Identify which cell holds the provided text, then report its (X, Y) central coordinate. 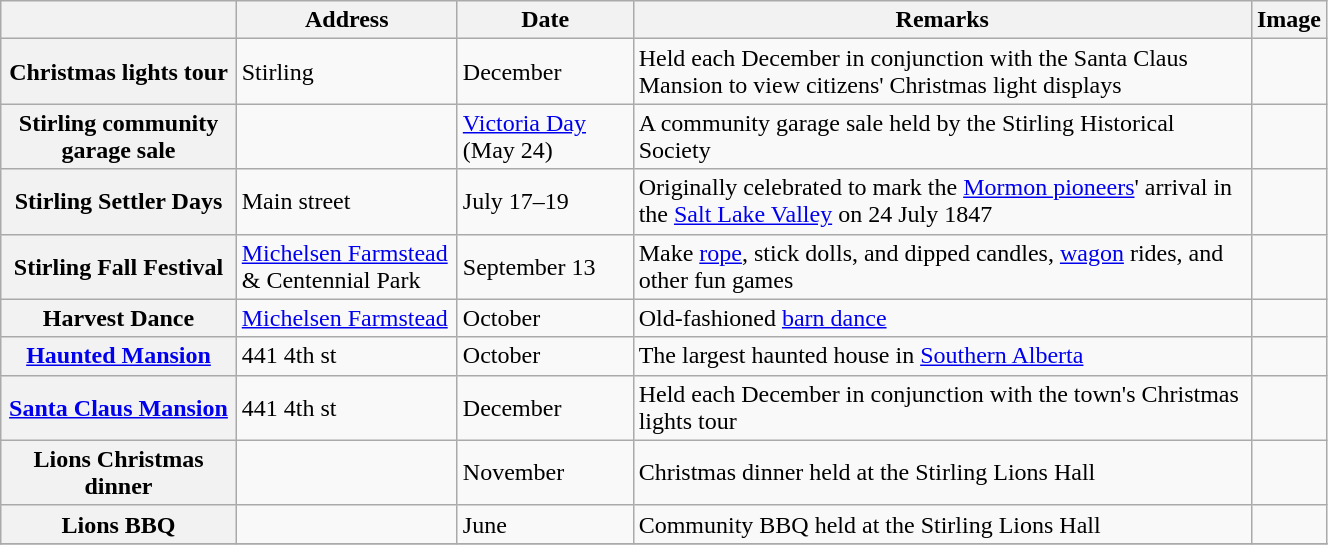
Date (545, 20)
Santa Claus Mansion (118, 408)
Harvest Dance (118, 318)
Lions Christmas dinner (118, 472)
Held each December in conjunction with the town's Christmas lights tour (942, 408)
Community BBQ held at the Stirling Lions Hall (942, 524)
Held each December in conjunction with the Santa Claus Mansion to view citizens' Christmas light displays (942, 72)
Remarks (942, 20)
November (545, 472)
Christmas dinner held at the Stirling Lions Hall (942, 472)
Haunted Mansion (118, 356)
Michelsen Farmstead (346, 318)
June (545, 524)
Victoria Day (May 24) (545, 136)
Originally celebrated to mark the Mormon pioneers' arrival in the Salt Lake Valley on 24 July 1847 (942, 202)
Stirling Settler Days (118, 202)
Michelsen Farmstead & Centennial Park (346, 266)
Stirling Fall Festival (118, 266)
Stirling community garage sale (118, 136)
July 17–19 (545, 202)
Lions BBQ (118, 524)
A community garage sale held by the Stirling Historical Society (942, 136)
Main street (346, 202)
Make rope, stick dolls, and dipped candles, wagon rides, and other fun games (942, 266)
Old-fashioned barn dance (942, 318)
Christmas lights tour (118, 72)
Image (1288, 20)
September 13 (545, 266)
Stirling (346, 72)
The largest haunted house in Southern Alberta (942, 356)
Address (346, 20)
